Determine the (x, y) coordinate at the center of the cell enclosing the given text.  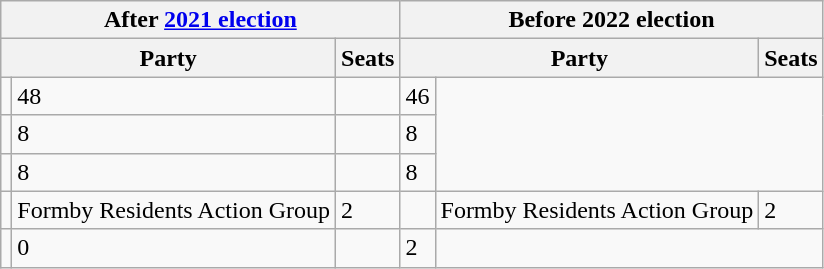
After 2021 election (200, 20)
48 (174, 96)
46 (418, 96)
Before 2022 election (612, 20)
0 (174, 248)
